Capture the cell that displays the provided text and extract its [x, y] central coordinate. 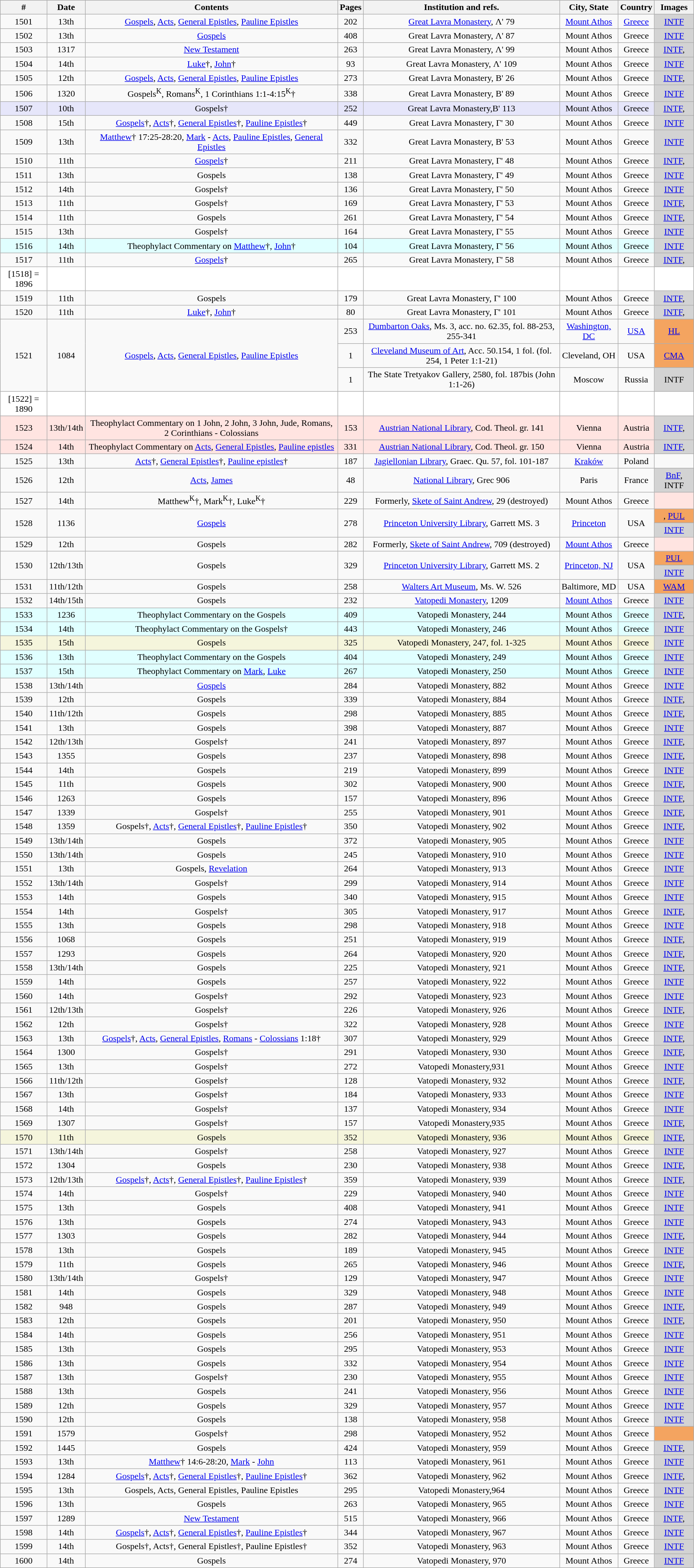
129 [351, 1278]
Vatopedi Monastery, 929 [462, 1038]
[1518] = 1896 [24, 279]
948 [66, 1306]
299 [351, 883]
Vatopedi Monastery, 898 [462, 756]
Vatopedi Monastery, 246 [462, 629]
Gospels†, Acts, General Epistles, Romans - Colossians 1:18† [211, 1038]
Vatopedi Monastery, 927 [462, 1151]
1572 [24, 1165]
404 [351, 657]
Great Lavra Monastery, Γ' 101 [462, 312]
Vatopedi Monastery, 921 [462, 968]
1515 [24, 231]
424 [351, 1448]
Vatopedi Monastery, 884 [462, 699]
Austrian National Library, Cod. Theol. gr. 150 [462, 447]
Vatopedi Monastery, 934 [462, 1109]
1355 [66, 756]
Vatopedi Monastery, 920 [462, 954]
Vatopedi Monastery, 250 [462, 671]
Theophylact Commentary on the Gospels† [211, 629]
Great Lavra Monastery, B' 89 [462, 93]
Vatopedi Monastery, 1209 [462, 601]
Vatopedi Monastery, 913 [462, 869]
Dumbarton Oaks, Ms. 3, acc. no. 62.35, fol. 88-253, 255-341 [462, 332]
1582 [24, 1306]
1552 [24, 883]
1520 [24, 312]
# [24, 7]
1084 [66, 355]
1566 [24, 1081]
1509 [24, 142]
1568 [24, 1109]
1589 [24, 1406]
Theophylact Commentary on Matthew†, John† [211, 246]
Paris [589, 480]
Kraków [589, 461]
[1522] = 1890 [24, 404]
1503 [24, 50]
1594 [24, 1476]
136 [351, 189]
1575 [24, 1208]
1510 [24, 161]
113 [351, 1462]
Vatopedi Monastery,964 [462, 1490]
1236 [66, 615]
305 [351, 911]
179 [351, 298]
1588 [24, 1391]
Vatopedi Monastery, 914 [462, 883]
Vatopedi Monastery, 951 [462, 1335]
1600 [24, 1561]
1530 [24, 565]
1565 [24, 1066]
1583 [24, 1321]
1284 [66, 1476]
1320 [66, 93]
Vatopedi Monastery, 965 [462, 1504]
362 [351, 1476]
153 [351, 428]
1513 [24, 203]
1526 [24, 480]
273 [351, 78]
Vatopedi Monastery, 902 [462, 826]
137 [351, 1109]
449 [351, 123]
1560 [24, 996]
1549 [24, 841]
1514 [24, 217]
1580 [24, 1278]
Vatopedi Monastery, 966 [462, 1518]
211 [351, 161]
1307 [66, 1123]
Vatopedi Monastery, 941 [462, 1208]
251 [351, 939]
1596 [24, 1504]
267 [351, 671]
292 [351, 996]
1293 [66, 954]
Vatopedi Monastery, 956 [462, 1391]
1593 [24, 1462]
261 [351, 217]
1300 [66, 1052]
1577 [24, 1236]
443 [351, 629]
Washington, DC [589, 332]
1339 [66, 812]
Great Lavra Monastery, Γ' 53 [462, 203]
Great Lavra Monastery, B' 26 [462, 78]
331 [351, 447]
HL [674, 332]
Matthew† 17:25-28:20, Mark - Acts, Pauline Epistles, General Epistles [211, 142]
307 [351, 1038]
1553 [24, 897]
1557 [24, 954]
Vatopedi Monastery, 930 [462, 1052]
Vatopedi Monastery, 953 [462, 1349]
Vatopedi Monastery, 949 [462, 1306]
1542 [24, 742]
1506 [24, 93]
219 [351, 770]
Vatopedi Monastery, 897 [462, 742]
Vatopedi Monastery, 945 [462, 1250]
409 [351, 615]
Contents [211, 7]
Vatopedi Monastery, 919 [462, 939]
1504 [24, 64]
Vatopedi Monastery, 901 [462, 812]
232 [351, 601]
1527 [24, 501]
325 [351, 643]
Great Lavra Monastery, Γ' 50 [462, 189]
Vatopedi Monastery, 943 [462, 1222]
Formerly, Skete of Saint Andrew, 29 (destroyed) [462, 501]
Country [636, 7]
Vatopedi Monastery, 928 [462, 1024]
1531 [24, 586]
1505 [24, 78]
1571 [24, 1151]
202 [351, 22]
Images [674, 7]
1550 [24, 855]
Vatopedi Monastery, 933 [462, 1095]
1581 [24, 1292]
1540 [24, 713]
Vatopedi Monastery, 922 [462, 982]
372 [351, 841]
1573 [24, 1180]
1523 [24, 428]
255 [351, 812]
291 [351, 1052]
BnF, INTF [674, 480]
1592 [24, 1448]
Walters Art Museum, Ms. W. 526 [462, 586]
Vatopedi Monastery, 899 [462, 770]
Vatopedi Monastery, 882 [462, 685]
322 [351, 1024]
1587 [24, 1377]
1562 [24, 1024]
169 [351, 203]
1532 [24, 601]
128 [351, 1081]
1303 [66, 1236]
Acts†, General Epistles†, Pauline epistles† [211, 461]
Moscow [589, 380]
Princeton University Library, Garrett MS. 2 [462, 565]
201 [351, 1321]
Poland [636, 461]
Great Lavra Monastery, Λ' 79 [462, 22]
Cleveland, OH [589, 355]
14th/15th [66, 601]
1521 [24, 355]
1556 [24, 939]
344 [351, 1532]
252 [351, 109]
340 [351, 897]
1586 [24, 1363]
Jagiellonian Library, Graec. Qu. 57, fol. 101-187 [462, 461]
1519 [24, 298]
, PUL [674, 516]
Vatopedi Monastery,935 [462, 1123]
Vatopedi Monastery, 938 [462, 1165]
1536 [24, 657]
Vatopedi Monastery, 947 [462, 1278]
Acts, James [211, 480]
Vatopedi Monastery,931 [462, 1066]
Formerly, Skete of Saint Andrew, 709 (destroyed) [462, 544]
Great Lavra Monastery, Γ' 58 [462, 260]
284 [351, 685]
1570 [24, 1137]
1567 [24, 1095]
184 [351, 1095]
Vatopedi Monastery, 885 [462, 713]
Theophylact Commentary on Acts, General Epistles, Pauline epistles [211, 447]
PUL [674, 558]
Great Lavra Monastery, Γ' 48 [462, 161]
Vatopedi Monastery, 923 [462, 996]
1359 [66, 826]
Great Lavra Monastery, Γ' 55 [462, 231]
Vatopedi Monastery, 249 [462, 657]
1517 [24, 260]
Vatopedi Monastery, 244 [462, 615]
1317 [66, 50]
WAM [674, 586]
Vatopedi Monastery, 958 [462, 1420]
Cleveland Museum of Art, Acc. 50.154, 1 fol. (fol. 254, 1 Peter 1:1-21) [462, 355]
398 [351, 728]
Vatopedi Monastery, 926 [462, 1010]
226 [351, 1010]
1541 [24, 728]
257 [351, 982]
Vatopedi Monastery, 952 [462, 1434]
Vatopedi Monastery, 948 [462, 1292]
237 [351, 756]
Great Lavra Monastery, B' 53 [462, 142]
1511 [24, 175]
1559 [24, 982]
Vatopedi Monastery, 896 [462, 798]
278 [351, 523]
302 [351, 784]
Vatopedi Monastery, 950 [462, 1321]
1554 [24, 911]
Princeton [589, 523]
1574 [24, 1194]
Great Lavra Monastery, Γ' 30 [462, 123]
1590 [24, 1420]
1585 [24, 1349]
1512 [24, 189]
256 [351, 1335]
1558 [24, 968]
Theophylact Commentary on Mark, Luke [211, 671]
Vatopedi Monastery, 940 [462, 1194]
Great Lavra Monastery, Γ' 49 [462, 175]
1535 [24, 643]
1524 [24, 447]
Great Lavra Monastery,B' 113 [462, 109]
1578 [24, 1250]
1068 [66, 939]
10th [66, 109]
Vatopedi Monastery, 900 [462, 784]
245 [351, 855]
1563 [24, 1038]
1561 [24, 1010]
1501 [24, 22]
Vatopedi Monastery, 955 [462, 1377]
1564 [24, 1052]
1598 [24, 1532]
253 [351, 332]
Vatopedi Monastery, 946 [462, 1264]
Matthew† 14:6-28:20, Mark - John [211, 1462]
Date [66, 7]
Great Lavra Monastery, Γ' 54 [462, 217]
Vatopedi Monastery, 962 [462, 1476]
France [636, 480]
1597 [24, 1518]
1516 [24, 246]
1502 [24, 36]
Theophylact Commentary on 1 John, 2 John, 3 John, Jude, Romans, 2 Corinthians - Colossians [211, 428]
MatthewK†, MarkK†, LukeK† [211, 501]
1595 [24, 1490]
1445 [66, 1448]
CMA [674, 355]
Vatopedi Monastery, 887 [462, 728]
Vatopedi Monastery, 917 [462, 911]
339 [351, 699]
515 [351, 1518]
Vatopedi Monastery, 963 [462, 1546]
1584 [24, 1335]
1534 [24, 629]
Great Lavra Monastery, Γ' 100 [462, 298]
225 [351, 968]
Princeton, NJ [589, 565]
Vatopedi Monastery, 970 [462, 1561]
Gospels, Revelation [211, 869]
1507 [24, 109]
1548 [24, 826]
Vatopedi Monastery, 936 [462, 1137]
Vatopedi Monastery, 939 [462, 1180]
350 [351, 826]
1546 [24, 798]
187 [351, 461]
1544 [24, 770]
104 [351, 246]
Vatopedi Monastery, 915 [462, 897]
1136 [66, 523]
1547 [24, 812]
National Library, Grec 906 [462, 480]
1525 [24, 461]
1529 [24, 544]
1555 [24, 925]
1576 [24, 1222]
1569 [24, 1123]
189 [351, 1250]
Great Lavra Monastery, Λ' 87 [462, 36]
Russia [636, 380]
1539 [24, 699]
Vatopedi Monastery, 959 [462, 1448]
1508 [24, 123]
287 [351, 1306]
1545 [24, 784]
164 [351, 231]
Vatopedi Monastery, 910 [462, 855]
Princeton University Library, Garrett MS. 3 [462, 523]
1543 [24, 756]
Vatopedi Monastery, 961 [462, 1462]
Vatopedi Monastery, 247, fol. 1-325 [462, 643]
1551 [24, 869]
Vatopedi Monastery, 944 [462, 1236]
359 [351, 1180]
Baltimore, MD [589, 586]
1528 [24, 523]
Vatopedi Monastery, 967 [462, 1532]
Vatopedi Monastery, 918 [462, 925]
1263 [66, 798]
Institution and refs. [462, 7]
Pages [351, 7]
80 [351, 312]
Great Lavra Monastery, Λ' 99 [462, 50]
Great Lavra Monastery, Γ' 56 [462, 246]
Austrian National Library, Cod. Theol. gr. 141 [462, 428]
1538 [24, 685]
1533 [24, 615]
1304 [66, 1165]
1599 [24, 1546]
GospelsK, RomansK, 1 Corinthians 1:1-4:15K† [211, 93]
Vatopedi Monastery, 932 [462, 1081]
The State Tretyakov Gallery, 2580, fol. 187bis (John 1:1-26) [462, 380]
Vatopedi Monastery, 905 [462, 841]
48 [351, 480]
1537 [24, 671]
Vatopedi Monastery, 954 [462, 1363]
338 [351, 93]
272 [351, 1066]
1591 [24, 1434]
1289 [66, 1518]
City, State [589, 7]
Vatopedi Monastery, 957 [462, 1406]
93 [351, 64]
Great Lavra Monastery, Λ' 109 [462, 64]
